Return (x, y) of the center of cell containing provided text 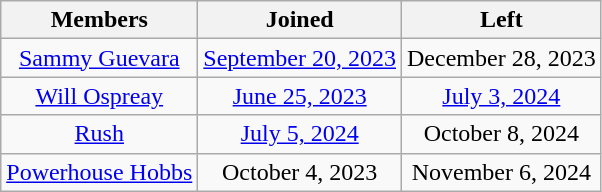
Left (502, 20)
Joined (300, 20)
October 4, 2023 (300, 172)
Powerhouse Hobbs (100, 172)
September 20, 2023 (300, 58)
Rush (100, 134)
July 5, 2024 (300, 134)
Will Ospreay (100, 96)
December 28, 2023 (502, 58)
November 6, 2024 (502, 172)
Sammy Guevara (100, 58)
October 8, 2024 (502, 134)
June 25, 2023 (300, 96)
Members (100, 20)
July 3, 2024 (502, 96)
